For the text-containing cell, return its midpoint in (X, Y) coordinate format. 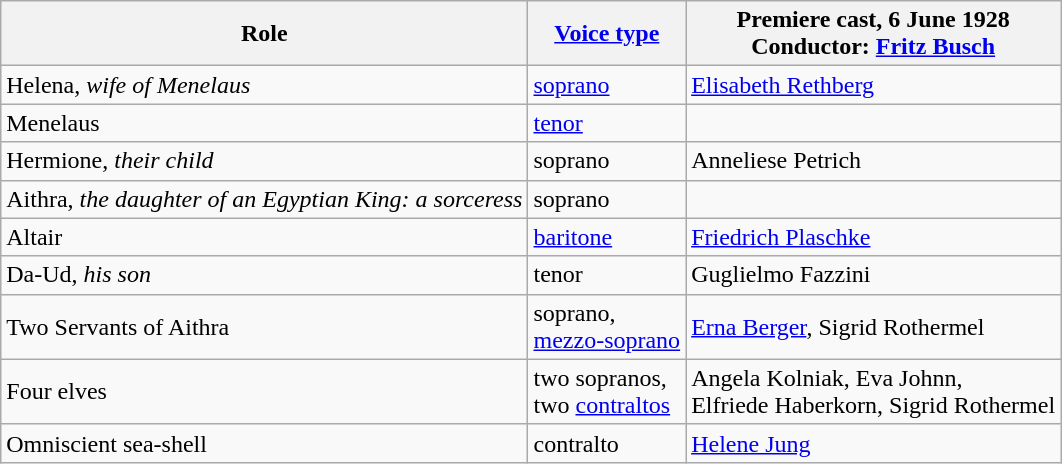
Da-Ud, his son (264, 275)
Altair (264, 237)
Menelaus (264, 123)
Voice type (607, 34)
Angela Kolniak, Eva Johnn,Elfriede Haberkorn, Sigrid Rothermel (874, 392)
Friedrich Plaschke (874, 237)
soprano,mezzo-soprano (607, 326)
contralto (607, 443)
Erna Berger, Sigrid Rothermel (874, 326)
two sopranos, two contraltos (607, 392)
Four elves (264, 392)
Omniscient sea-shell (264, 443)
Helena, wife of Menelaus (264, 85)
Premiere cast, 6 June 1928Conductor: Fritz Busch (874, 34)
Anneliese Petrich (874, 161)
Hermione, their child (264, 161)
baritone (607, 237)
Two Servants of Aithra (264, 326)
Role (264, 34)
Aithra, the daughter of an Egyptian King: a sorceress (264, 199)
Elisabeth Rethberg (874, 85)
Guglielmo Fazzini (874, 275)
Helene Jung (874, 443)
